Find where the given text appears and provide that cell's center as [x, y] coordinate. 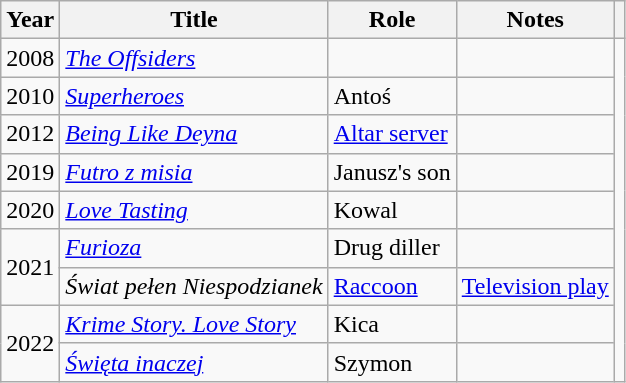
2020 [30, 210]
Raccoon [392, 286]
Kowal [392, 210]
Furioza [194, 248]
Notes [535, 20]
Superheroes [194, 96]
2022 [30, 343]
2010 [30, 96]
Szymon [392, 362]
Year [30, 20]
2012 [30, 134]
2019 [30, 172]
Love Tasting [194, 210]
Futro z misia [194, 172]
Janusz's son [392, 172]
Święta inaczej [194, 362]
Title [194, 20]
2008 [30, 58]
Antoś [392, 96]
Being Like Deyna [194, 134]
The Offsiders [194, 58]
Altar server [392, 134]
Krime Story. Love Story [194, 324]
Drug diller [392, 248]
Świat pełen Niespodzianek [194, 286]
Role [392, 20]
2021 [30, 267]
Television play [535, 286]
Kica [392, 324]
